Detect which cell encompasses the target text, then output its (x, y) center coordinate. 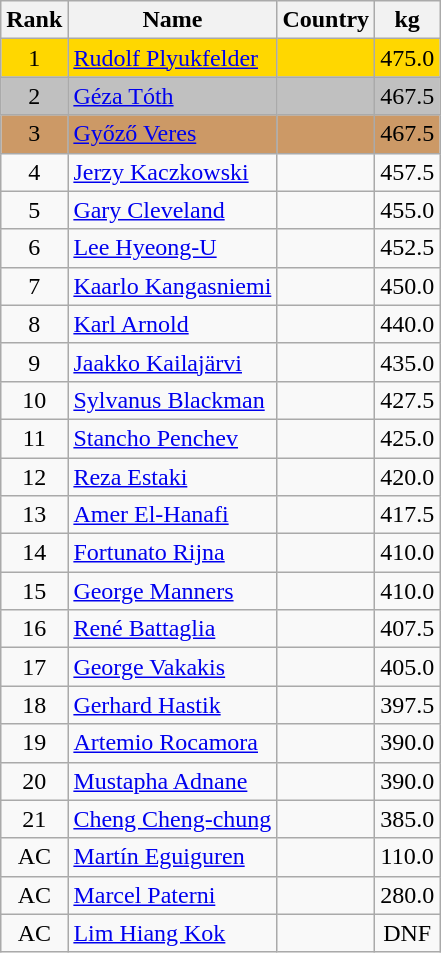
Stancho Penchev (172, 438)
DNF (408, 933)
9 (34, 362)
14 (34, 553)
Artemio Rocamora (172, 743)
425.0 (408, 438)
3 (34, 134)
7 (34, 286)
Jerzy Kaczkowski (172, 172)
13 (34, 515)
417.5 (408, 515)
Name (172, 20)
Győző Veres (172, 134)
450.0 (408, 286)
11 (34, 438)
16 (34, 629)
Reza Estaki (172, 477)
385.0 (408, 819)
Martín Eguiguren (172, 857)
21 (34, 819)
kg (408, 20)
René Battaglia (172, 629)
405.0 (408, 667)
10 (34, 400)
Karl Arnold (172, 324)
452.5 (408, 248)
8 (34, 324)
4 (34, 172)
Lee Hyeong-U (172, 248)
15 (34, 591)
5 (34, 210)
Jaakko Kailajärvi (172, 362)
Gary Cleveland (172, 210)
12 (34, 477)
435.0 (408, 362)
19 (34, 743)
457.5 (408, 172)
Mustapha Adnane (172, 781)
George Vakakis (172, 667)
440.0 (408, 324)
20 (34, 781)
280.0 (408, 895)
420.0 (408, 477)
407.5 (408, 629)
18 (34, 705)
Amer El-Hanafi (172, 515)
Géza Tóth (172, 96)
George Manners (172, 591)
Rudolf Plyukfelder (172, 58)
Lim Hiang Kok (172, 933)
6 (34, 248)
427.5 (408, 400)
Marcel Paterni (172, 895)
Sylvanus Blackman (172, 400)
Gerhard Hastik (172, 705)
Country (326, 20)
Fortunato Rijna (172, 553)
Kaarlo Kangasniemi (172, 286)
17 (34, 667)
2 (34, 96)
455.0 (408, 210)
475.0 (408, 58)
110.0 (408, 857)
Cheng Cheng-chung (172, 819)
1 (34, 58)
Rank (34, 20)
397.5 (408, 705)
